Return (X, Y) of the center of cell containing provided text 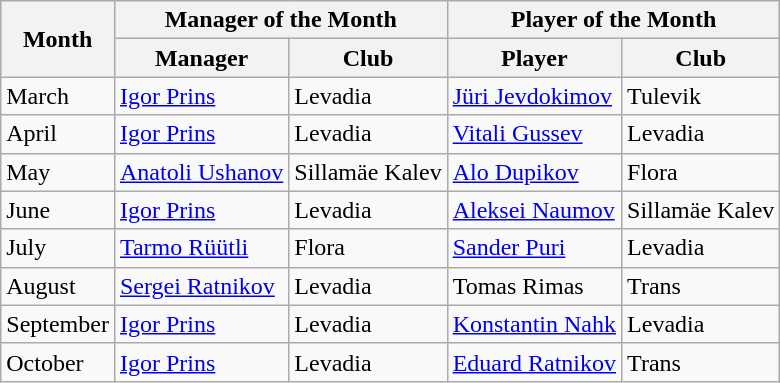
Konstantin Nahk (534, 324)
August (58, 286)
Month (58, 39)
Vitali Gussev (534, 134)
Sergei Ratnikov (201, 286)
Alo Dupikov (534, 172)
Sander Puri (534, 248)
Tomas Rimas (534, 286)
September (58, 324)
Manager of the Month (280, 20)
Aleksei Naumov (534, 210)
May (58, 172)
Tarmo Rüütli (201, 248)
Eduard Ratnikov (534, 362)
Manager (201, 58)
October (58, 362)
March (58, 96)
April (58, 134)
Player (534, 58)
Player of the Month (614, 20)
Tulevik (701, 96)
June (58, 210)
Jüri Jevdokimov (534, 96)
July (58, 248)
Anatoli Ushanov (201, 172)
